Provide the [X, Y] coordinate of the cell's center where the given text is located.  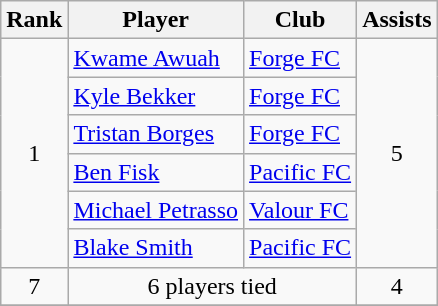
Kyle Bekker [156, 96]
Assists [397, 20]
Tristan Borges [156, 134]
Ben Fisk [156, 172]
Michael Petrasso [156, 210]
Valour FC [300, 210]
5 [397, 153]
Player [156, 20]
Blake Smith [156, 248]
Kwame Awuah [156, 58]
1 [34, 153]
Club [300, 20]
4 [397, 286]
6 players tied [212, 286]
7 [34, 286]
Rank [34, 20]
